From the cell containing the given text, extract its center point as [X, Y] coordinate. 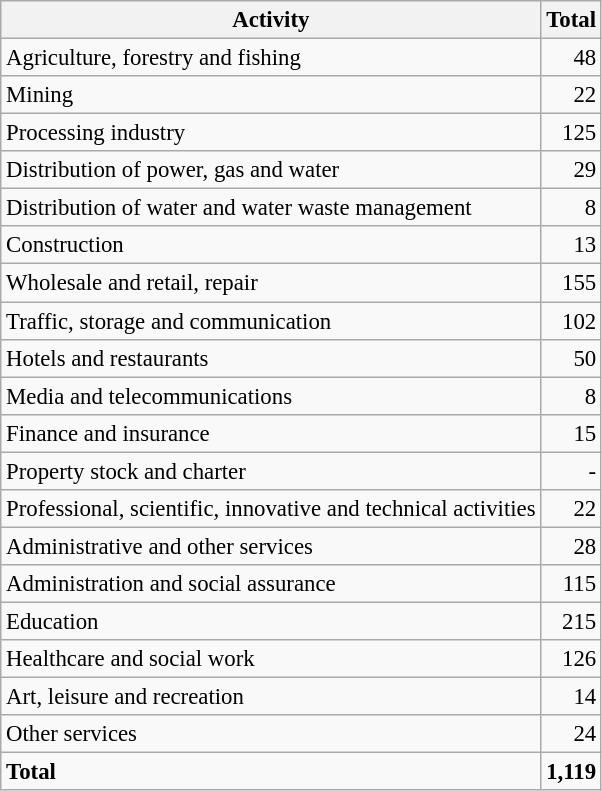
Distribution of water and water waste management [271, 208]
Finance and insurance [271, 433]
Art, leisure and recreation [271, 697]
50 [572, 358]
Administration and social assurance [271, 584]
15 [572, 433]
Administrative and other services [271, 546]
Activity [271, 20]
Wholesale and retail, repair [271, 283]
Mining [271, 95]
155 [572, 283]
Processing industry [271, 133]
Media and telecommunications [271, 396]
102 [572, 321]
115 [572, 584]
29 [572, 170]
Other services [271, 734]
Professional, scientific, innovative and technical activities [271, 509]
125 [572, 133]
Hotels and restaurants [271, 358]
24 [572, 734]
48 [572, 58]
Healthcare and social work [271, 659]
Construction [271, 245]
Agriculture, forestry and fishing [271, 58]
13 [572, 245]
28 [572, 546]
Traffic, storage and communication [271, 321]
14 [572, 697]
Education [271, 621]
1,119 [572, 772]
- [572, 471]
215 [572, 621]
Property stock and charter [271, 471]
Distribution of power, gas and water [271, 170]
126 [572, 659]
